Determine the (x, y) coordinate at the center of the cell enclosing the given text.  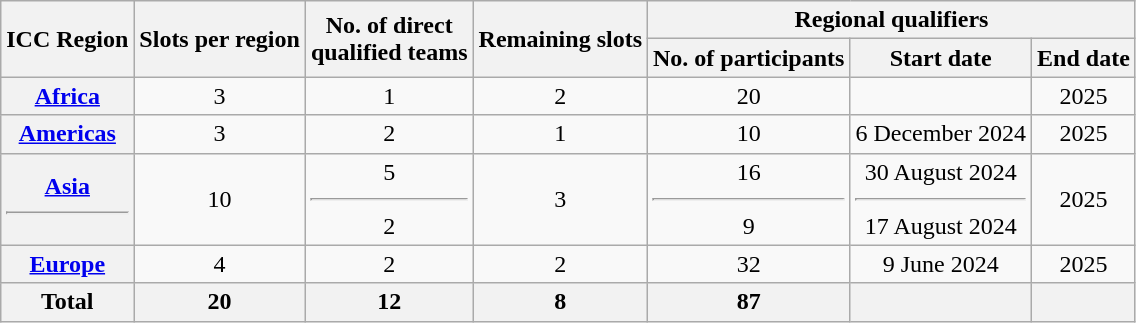
87 (749, 302)
52 (389, 199)
ICC Region (68, 39)
Americas (68, 134)
No. of direct qualified teams (389, 39)
Europe (68, 264)
Asia (68, 199)
9 June 2024 (941, 264)
4 (220, 264)
No. of participants (749, 58)
Slots per region (220, 39)
169 (749, 199)
Total (68, 302)
32 (749, 264)
6 December 2024 (941, 134)
30 August 202417 August 2024 (941, 199)
Start date (941, 58)
8 (560, 302)
Remaining slots (560, 39)
12 (389, 302)
Africa (68, 96)
Regional qualifiers (892, 20)
End date (1084, 58)
